Provide the (x, y) coordinate of the cell's center where the given text is located.  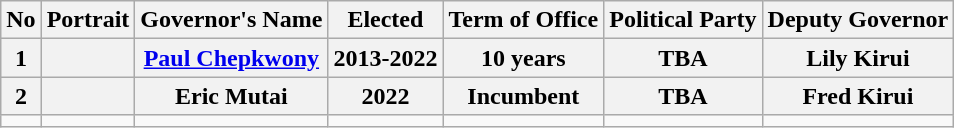
1 (21, 58)
Elected (386, 20)
10 years (524, 58)
Fred Kirui (858, 96)
Lily Kirui (858, 58)
2 (21, 96)
Governor's Name (232, 20)
No (21, 20)
Deputy Governor (858, 20)
Eric Mutai (232, 96)
Political Party (683, 20)
Term of Office (524, 20)
2022 (386, 96)
Incumbent (524, 96)
Portrait (88, 20)
Paul Chepkwony (232, 58)
2013-2022 (386, 58)
